Scan for the cell matching the given text and deliver its [x, y] coordinate at center. 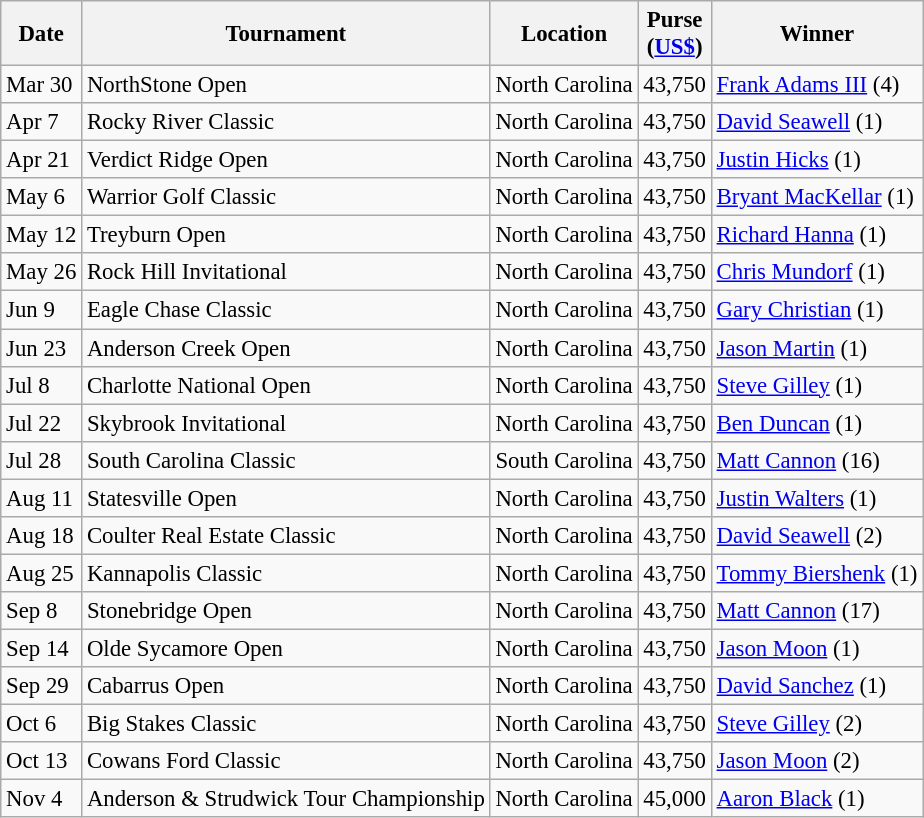
Sep 8 [42, 611]
Sep 29 [42, 686]
David Seawell (1) [817, 122]
Tommy Biershenk (1) [817, 573]
45,000 [674, 799]
May 6 [42, 197]
Aug 18 [42, 536]
Justin Walters (1) [817, 498]
Big Stakes Classic [286, 724]
Olde Sycamore Open [286, 648]
Aaron Black (1) [817, 799]
Tournament [286, 34]
David Seawell (2) [817, 536]
NorthStone Open [286, 85]
Apr 21 [42, 160]
Jul 28 [42, 460]
Cowans Ford Classic [286, 761]
Frank Adams III (4) [817, 85]
Sep 14 [42, 648]
Gary Christian (1) [817, 310]
Mar 30 [42, 85]
Steve Gilley (1) [817, 385]
Ben Duncan (1) [817, 423]
Coulter Real Estate Classic [286, 536]
Oct 13 [42, 761]
May 12 [42, 235]
Oct 6 [42, 724]
Verdict Ridge Open [286, 160]
Bryant MacKellar (1) [817, 197]
Matt Cannon (17) [817, 611]
Jun 23 [42, 348]
Chris Mundorf (1) [817, 273]
Aug 11 [42, 498]
Stonebridge Open [286, 611]
Warrior Golf Classic [286, 197]
Kannapolis Classic [286, 573]
Jul 8 [42, 385]
Date [42, 34]
Jason Moon (2) [817, 761]
Treyburn Open [286, 235]
Jason Moon (1) [817, 648]
Justin Hicks (1) [817, 160]
May 26 [42, 273]
Richard Hanna (1) [817, 235]
Anderson & Strudwick Tour Championship [286, 799]
Skybrook Invitational [286, 423]
Winner [817, 34]
Cabarrus Open [286, 686]
Apr 7 [42, 122]
David Sanchez (1) [817, 686]
Aug 25 [42, 573]
Eagle Chase Classic [286, 310]
Steve Gilley (2) [817, 724]
South Carolina Classic [286, 460]
Rocky River Classic [286, 122]
Location [564, 34]
Charlotte National Open [286, 385]
Anderson Creek Open [286, 348]
South Carolina [564, 460]
Jun 9 [42, 310]
Purse(US$) [674, 34]
Statesville Open [286, 498]
Matt Cannon (16) [817, 460]
Nov 4 [42, 799]
Jason Martin (1) [817, 348]
Jul 22 [42, 423]
Rock Hill Invitational [286, 273]
